From the cell containing the given text, extract its center point as [x, y] coordinate. 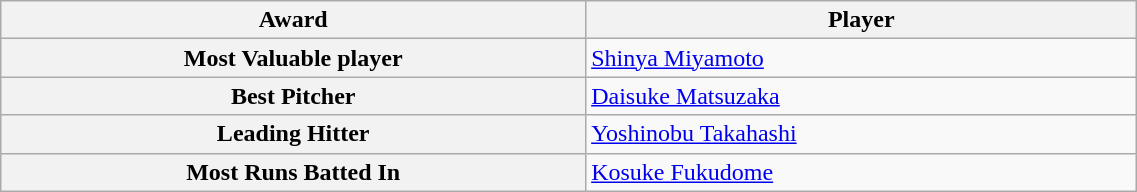
Player [862, 20]
Leading Hitter [294, 134]
Best Pitcher [294, 96]
Shinya Miyamoto [862, 58]
Award [294, 20]
Most Valuable player [294, 58]
Most Runs Batted In [294, 172]
Daisuke Matsuzaka [862, 96]
Kosuke Fukudome [862, 172]
Yoshinobu Takahashi [862, 134]
